Return [X, Y] of the center of cell containing provided text 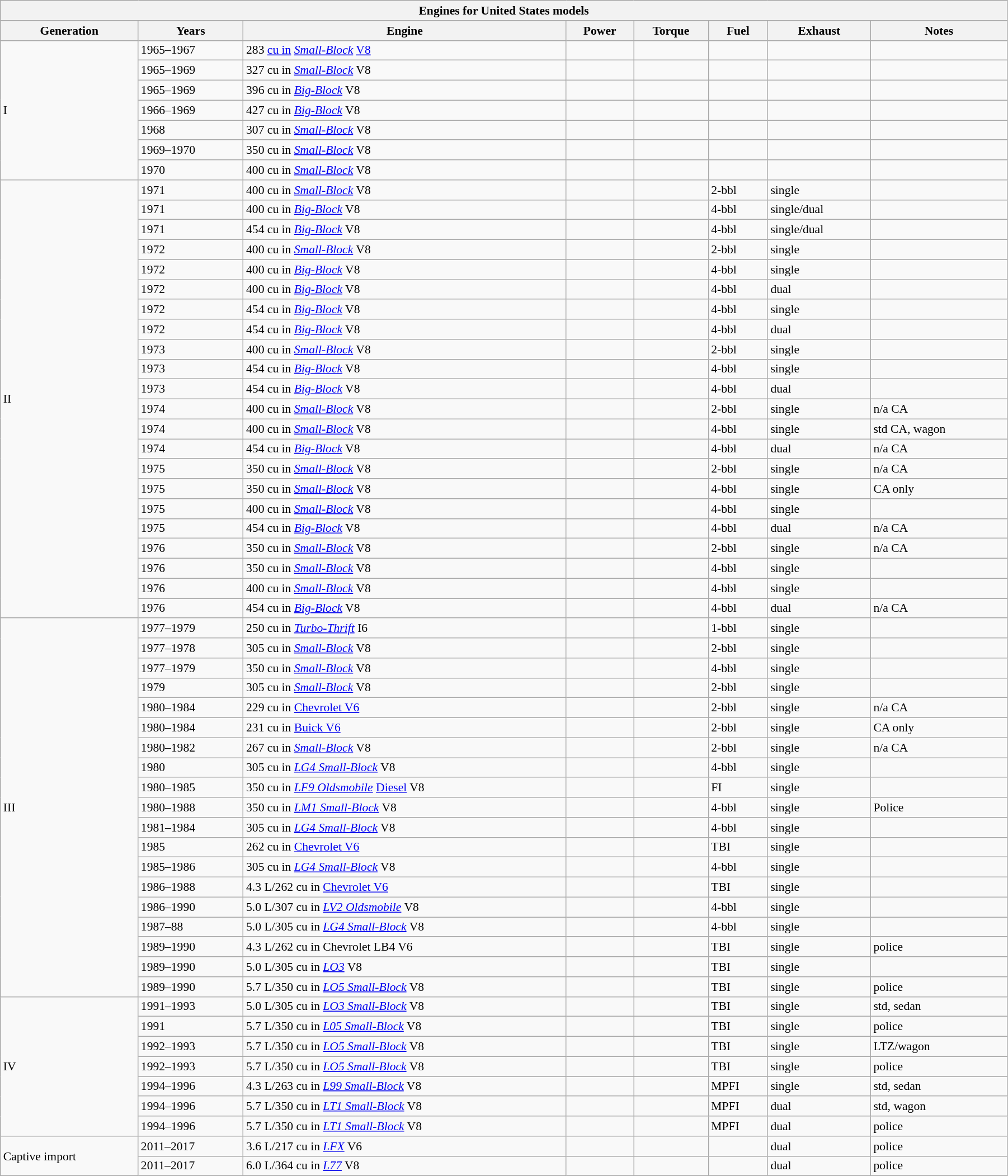
1965–1967 [191, 50]
307 cu in Small-Block V8 [405, 130]
4.3 L/262 cu in Chevrolet V6 [405, 887]
1970 [191, 170]
1980–1985 [191, 788]
427 cu in Big-Block V8 [405, 110]
4.3 L/262 cu in Chevrolet LB4 V6 [405, 947]
6.0 L/364 cu in L77 V8 [405, 1166]
4.3 L/263 cu in L99 Small-Block V8 [405, 1087]
1991–1993 [191, 1007]
5.0 L/305 cu in LG4 Small-Block V8 [405, 927]
5.0 L/305 cu in LO3 Small-Block V8 [405, 1007]
267 cu in Small-Block V8 [405, 748]
IV [69, 1066]
1985–1986 [191, 867]
I [69, 110]
350 cu in LF9 Oldsmobile Diesel V8 [405, 788]
Generation [69, 31]
std CA, wagon [939, 429]
Police [939, 807]
1969–1970 [191, 150]
Engines for United States models [504, 11]
std, wagon [939, 1107]
1968 [191, 130]
3.6 L/217 cu in LFX V6 [405, 1146]
Notes [939, 31]
FI [738, 788]
350 cu in LM1 Small-Block V8 [405, 807]
Power [600, 31]
5.7 L/350 cu in L05 Small-Block V8 [405, 1027]
1985 [191, 847]
229 cu in Chevrolet V6 [405, 708]
Captive import [69, 1156]
LTZ/wagon [939, 1047]
1980 [191, 768]
5.0 L/307 cu in LV2 Oldsmobile V8 [405, 907]
1977–1978 [191, 648]
5.0 L/305 cu in LO3 V8 [405, 967]
327 cu in Small-Block V8 [405, 70]
Exhaust [819, 31]
II [69, 399]
1987–88 [191, 927]
Fuel [738, 31]
1966–1969 [191, 110]
Torque [671, 31]
1980–1988 [191, 807]
III [69, 807]
250 cu in Turbo-Thrift I6 [405, 629]
262 cu in Chevrolet V6 [405, 847]
1-bbl [738, 629]
Years [191, 31]
1986–1990 [191, 907]
1980–1982 [191, 748]
1991 [191, 1027]
396 cu in Big-Block V8 [405, 91]
1979 [191, 688]
1986–1988 [191, 887]
283 cu in Small-Block V8 [405, 50]
231 cu in Buick V6 [405, 728]
1981–1984 [191, 828]
Engine [405, 31]
